Return the [X, Y] coordinate for the center point of the cell that contains the specified text.  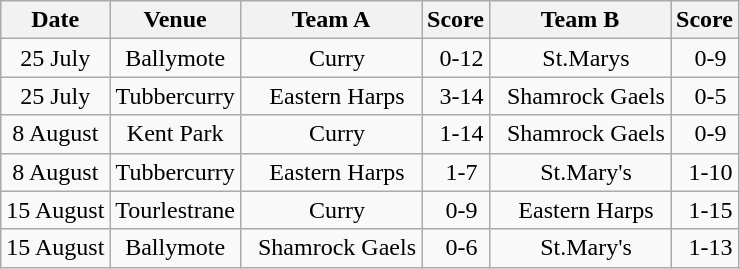
Kent Park [176, 134]
1-15 [704, 210]
Team A [330, 20]
1-7 [456, 172]
3-14 [456, 96]
Tourlestrane [176, 210]
0-6 [456, 248]
0-12 [456, 58]
1-10 [704, 172]
Venue [176, 20]
Date [56, 20]
Team B [580, 20]
1-13 [704, 248]
St.Marys [580, 58]
0-5 [704, 96]
1-14 [456, 134]
